Locate the cell with the specified text and output its [x, y] center coordinate. 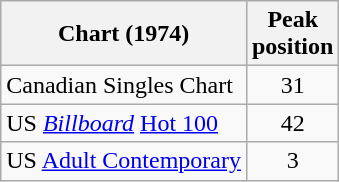
31 [292, 85]
US Billboard Hot 100 [124, 123]
42 [292, 123]
Canadian Singles Chart [124, 85]
Peakposition [292, 34]
Chart (1974) [124, 34]
3 [292, 161]
US Adult Contemporary [124, 161]
